Extract the [x, y] coordinate from the center of the cell holding the provided text.  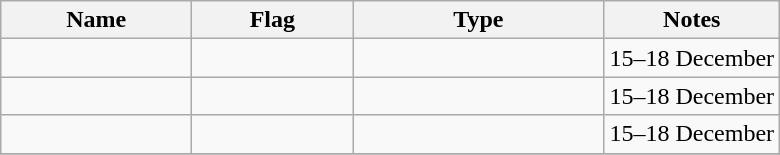
Name [96, 20]
Notes [692, 20]
Type [478, 20]
Flag [272, 20]
